Return [x, y] of the center of cell containing provided text 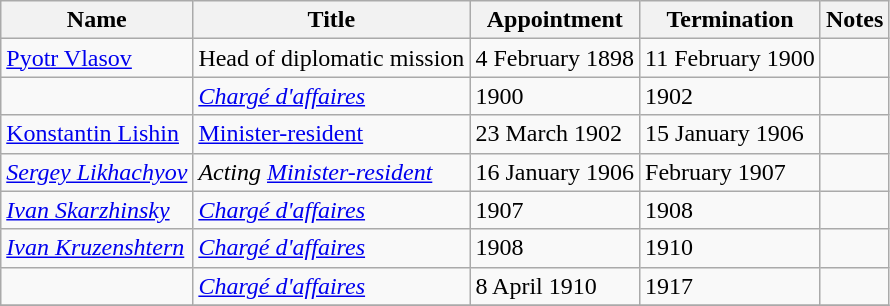
Ivan Kruzenshtern [97, 248]
15 January 1906 [730, 134]
1900 [555, 96]
11 February 1900 [730, 58]
Name [97, 20]
Pyotr Vlasov [97, 58]
8 April 1910 [555, 286]
1907 [555, 210]
Konstantin Lishin [97, 134]
Ivan Skarzhinsky [97, 210]
Notes [854, 20]
16 January 1906 [555, 172]
Title [332, 20]
Sergey Likhachyov [97, 172]
23 March 1902 [555, 134]
Acting Minister-resident [332, 172]
Minister-resident [332, 134]
1910 [730, 248]
1902 [730, 96]
1917 [730, 286]
Termination [730, 20]
February 1907 [730, 172]
4 February 1898 [555, 58]
Head of diplomatic mission [332, 58]
Appointment [555, 20]
